Pinpoint the cell where the given text exists, returning its (X, Y) midpoint coordinate. 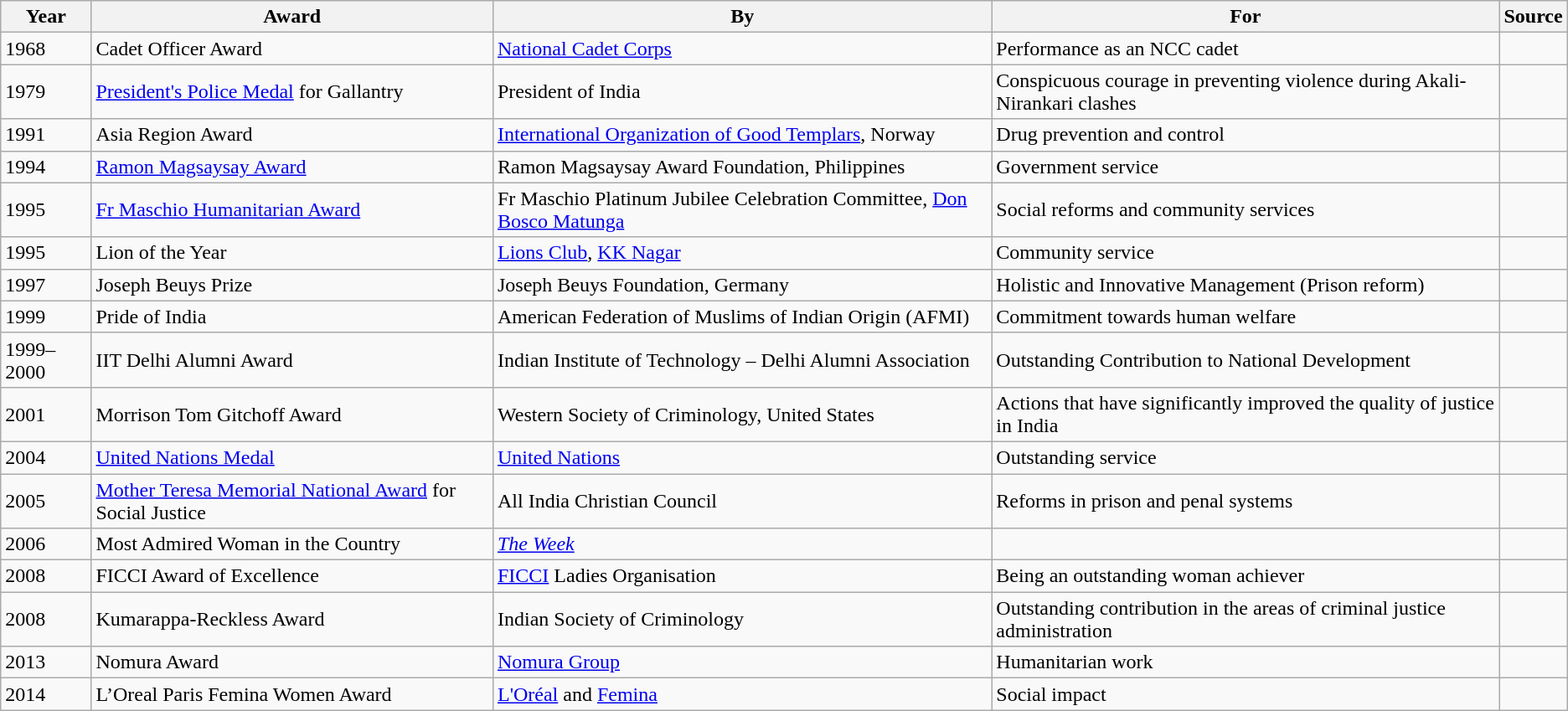
Joseph Beuys Foundation, Germany (742, 285)
Drug prevention and control (1246, 135)
2001 (46, 414)
Holistic and Innovative Management (Prison reform) (1246, 285)
Actions that have significantly improved the quality of justice in India (1246, 414)
Fr Maschio Platinum Jubilee Celebration Committee, Don Bosco Matunga (742, 209)
1991 (46, 135)
1994 (46, 167)
Humanitarian work (1246, 662)
Morrison Tom Gitchoff Award (292, 414)
Outstanding contribution in the areas of criminal justice administration (1246, 620)
L'Oréal and Femina (742, 694)
Social impact (1246, 694)
FICCI Ladies Organisation (742, 576)
Fr Maschio Humanitarian Award (292, 209)
Kumarappa-Reckless Award (292, 620)
Lions Club, KK Nagar (742, 253)
2013 (46, 662)
Ramon Magsaysay Award Foundation, Philippines (742, 167)
FICCI Award of Excellence (292, 576)
President's Police Medal for Gallantry (292, 92)
American Federation of Muslims of Indian Origin (AFMI) (742, 317)
2014 (46, 694)
Source (1533, 17)
Nomura Award (292, 662)
President of India (742, 92)
Reforms in prison and penal systems (1246, 501)
Award (292, 17)
Cadet Officer Award (292, 49)
Pride of India (292, 317)
Government service (1246, 167)
Ramon Magsaysay Award (292, 167)
Western Society of Criminology, United States (742, 414)
Asia Region Award (292, 135)
IIT Delhi Alumni Award (292, 360)
United Nations Medal (292, 457)
The Week (742, 544)
Mother Teresa Memorial National Award for Social Justice (292, 501)
Social reforms and community services (1246, 209)
Year (46, 17)
1997 (46, 285)
Nomura Group (742, 662)
Commitment towards human welfare (1246, 317)
1979 (46, 92)
1968 (46, 49)
International Organization of Good Templars, Norway (742, 135)
Outstanding Contribution to National Development (1246, 360)
Performance as an NCC cadet (1246, 49)
By (742, 17)
1999 (46, 317)
Being an outstanding woman achiever (1246, 576)
For (1246, 17)
Outstanding service (1246, 457)
2004 (46, 457)
2005 (46, 501)
Community service (1246, 253)
Lion of the Year (292, 253)
National Cadet Corps (742, 49)
2006 (46, 544)
All India Christian Council (742, 501)
L’Oreal Paris Femina Women Award (292, 694)
United Nations (742, 457)
Indian Institute of Technology – Delhi Alumni Association (742, 360)
Indian Society of Criminology (742, 620)
1999–2000 (46, 360)
Conspicuous courage in preventing violence during Akali-Nirankari clashes (1246, 92)
Joseph Beuys Prize (292, 285)
Most Admired Woman in the Country (292, 544)
